Output the [X, Y] coordinate of the center of the cell containing the given text.  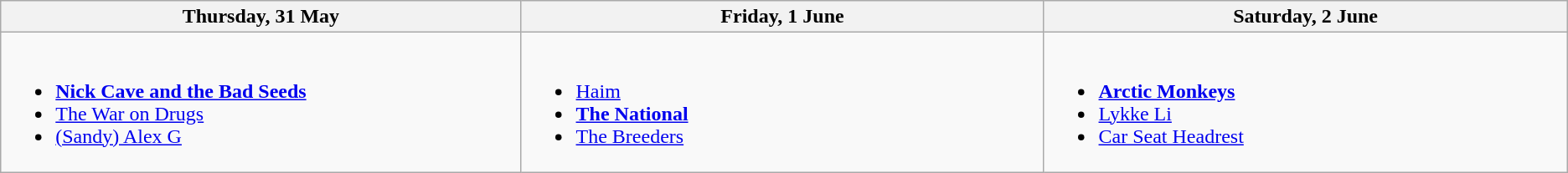
Thursday, 31 May [261, 17]
Saturday, 2 June [1305, 17]
HaimThe NationalThe Breeders [782, 102]
Nick Cave and the Bad SeedsThe War on Drugs(Sandy) Alex G [261, 102]
Arctic MonkeysLykke LiCar Seat Headrest [1305, 102]
Friday, 1 June [782, 17]
